Scan for the cell matching the given text and deliver its [X, Y] coordinate at center. 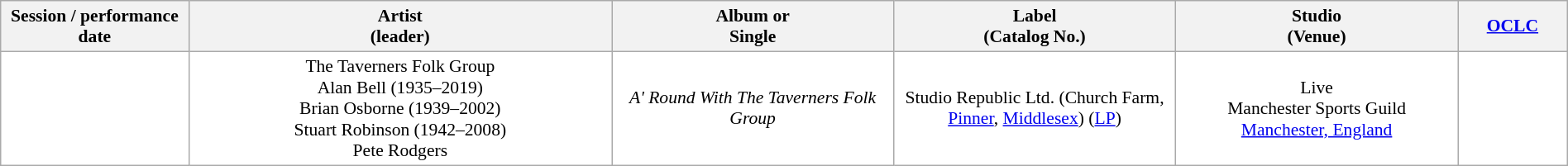
LiveManchester Sports GuildManchester, England [1317, 108]
Session / performancedate [94, 26]
OCLC [1513, 26]
A' Round With The Taverners Folk Group [753, 108]
Studio Republic Ltd. (Church Farm, Pinner, Middlesex) (LP) [1035, 108]
The Taverners Folk GroupAlan Bell (1935–2019)Brian Osborne (1939–2002)Stuart Robinson (1942–2008)Pete Rodgers [400, 108]
Label(Catalog No.) [1035, 26]
Album orSingle [753, 26]
Artist(leader) [400, 26]
Studio(Venue) [1317, 26]
